Return (X, Y) of the center of cell containing provided text 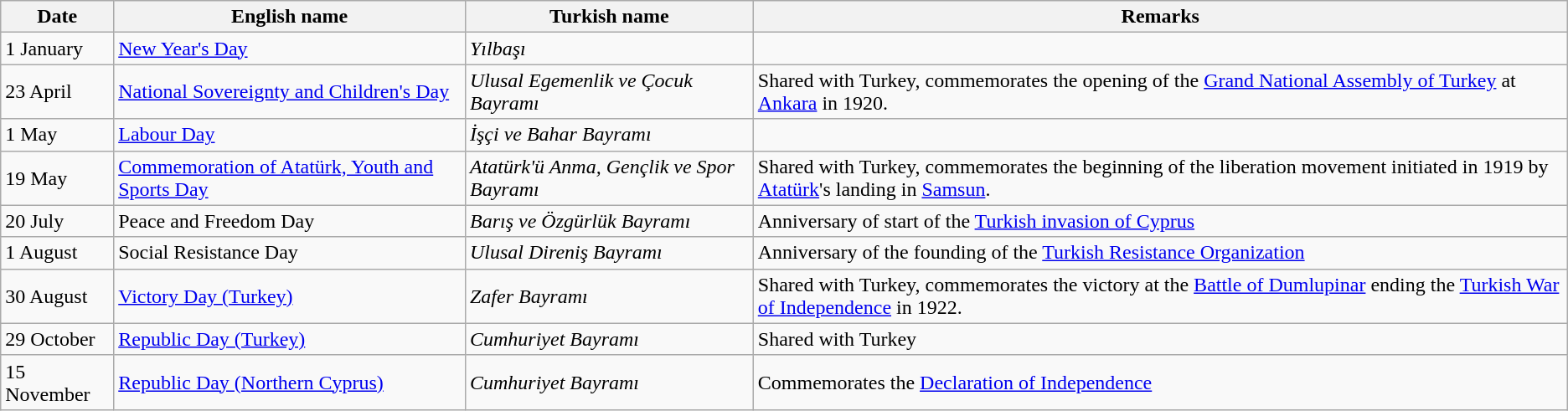
Ulusal Direniş Bayramı (609, 253)
Shared with Turkey, commemorates the victory at the Battle of Dumlupinar ending the Turkish War of Independence in 1922. (1160, 296)
Barış ve Özgürlük Bayramı (609, 221)
Anniversary of the founding of the Turkish Resistance Organization (1160, 253)
20 July (57, 221)
1 August (57, 253)
Atatürk'ü Anma, Gençlik ve Spor Bayramı (609, 177)
İşçi ve Bahar Bayramı (609, 135)
1 January (57, 49)
Shared with Turkey, commemorates the beginning of the liberation movement initiated in 1919 by Atatürk's landing in Samsun. (1160, 177)
30 August (57, 296)
Republic Day (Northern Cyprus) (290, 382)
23 April (57, 92)
15 November (57, 382)
Date (57, 17)
1 May (57, 135)
Commemoration of Atatürk, Youth and Sports Day (290, 177)
Ulusal Egemenlik ve Çocuk Bayramı (609, 92)
19 May (57, 177)
Commemorates the Declaration of Independence (1160, 382)
Labour Day (290, 135)
Remarks (1160, 17)
Anniversary of start of the Turkish invasion of Cyprus (1160, 221)
29 October (57, 339)
Shared with Turkey (1160, 339)
Republic Day (Turkey) (290, 339)
Victory Day (Turkey) (290, 296)
Turkish name (609, 17)
New Year's Day (290, 49)
Peace and Freedom Day (290, 221)
National Sovereignty and Children's Day (290, 92)
Zafer Bayramı (609, 296)
English name (290, 17)
Shared with Turkey, commemorates the opening of the Grand National Assembly of Turkey at Ankara in 1920. (1160, 92)
Yılbaşı (609, 49)
Social Resistance Day (290, 253)
